For the text-containing cell, return its midpoint in [X, Y] coordinate format. 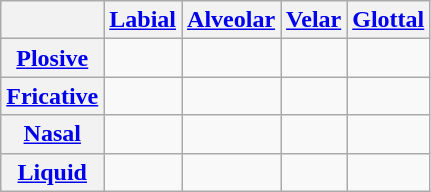
Fricative [52, 96]
Glottal [388, 20]
Labial [143, 20]
Plosive [52, 58]
Nasal [52, 134]
Velar [314, 20]
Alveolar [232, 20]
Liquid [52, 172]
